For the text-containing cell, return its midpoint in [X, Y] coordinate format. 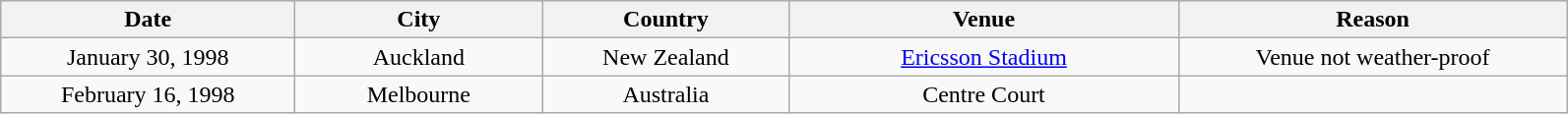
January 30, 1998 [148, 57]
City [419, 20]
New Zealand [665, 57]
Centre Court [984, 94]
Auckland [419, 57]
Australia [665, 94]
Ericsson Stadium [984, 57]
Reason [1372, 20]
February 16, 1998 [148, 94]
Venue not weather-proof [1372, 57]
Date [148, 20]
Melbourne [419, 94]
Venue [984, 20]
Country [665, 20]
